From the cell containing the given text, extract its center point as [x, y] coordinate. 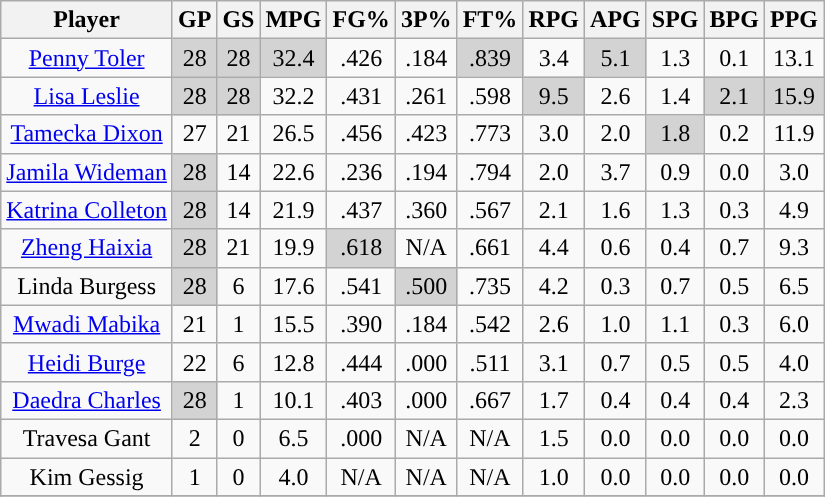
.511 [490, 362]
.426 [361, 58]
BPG [734, 20]
19.9 [294, 248]
Jamila Wideman [87, 172]
27 [194, 134]
FG% [361, 20]
1.4 [675, 96]
3.4 [554, 58]
22.6 [294, 172]
FT% [490, 20]
.542 [490, 324]
RPG [554, 20]
3.7 [616, 172]
.773 [490, 134]
.236 [361, 172]
.261 [426, 96]
32.4 [294, 58]
.735 [490, 286]
15.9 [794, 96]
1.6 [616, 210]
.794 [490, 172]
.661 [490, 248]
1.7 [554, 400]
MPG [294, 20]
0.9 [675, 172]
1.8 [675, 134]
12.8 [294, 362]
GS [238, 20]
Player [87, 20]
.500 [426, 286]
4.4 [554, 248]
9.5 [554, 96]
13.1 [794, 58]
.437 [361, 210]
Zheng Haixia [87, 248]
.839 [490, 58]
11.9 [794, 134]
.444 [361, 362]
15.5 [294, 324]
9.3 [794, 248]
Tamecka Dixon [87, 134]
Penny Toler [87, 58]
.456 [361, 134]
Travesa Gant [87, 438]
1.5 [554, 438]
GP [194, 20]
.541 [361, 286]
26.5 [294, 134]
17.6 [294, 286]
.598 [490, 96]
3.1 [554, 362]
0.6 [616, 248]
Linda Burgess [87, 286]
6.0 [794, 324]
21.9 [294, 210]
.667 [490, 400]
0.2 [734, 134]
.423 [426, 134]
32.2 [294, 96]
PPG [794, 20]
3P% [426, 20]
.390 [361, 324]
.403 [361, 400]
APG [616, 20]
Kim Gessig [87, 477]
10.1 [294, 400]
Mwadi Mabika [87, 324]
Lisa Leslie [87, 96]
4.9 [794, 210]
.194 [426, 172]
22 [194, 362]
0.1 [734, 58]
5.1 [616, 58]
.360 [426, 210]
.567 [490, 210]
.618 [361, 248]
4.2 [554, 286]
Daedra Charles [87, 400]
1.1 [675, 324]
2 [194, 438]
Katrina Colleton [87, 210]
SPG [675, 20]
.431 [361, 96]
Heidi Burge [87, 362]
2.3 [794, 400]
